Return the [x, y] coordinate for the center point of the cell that contains the specified text.  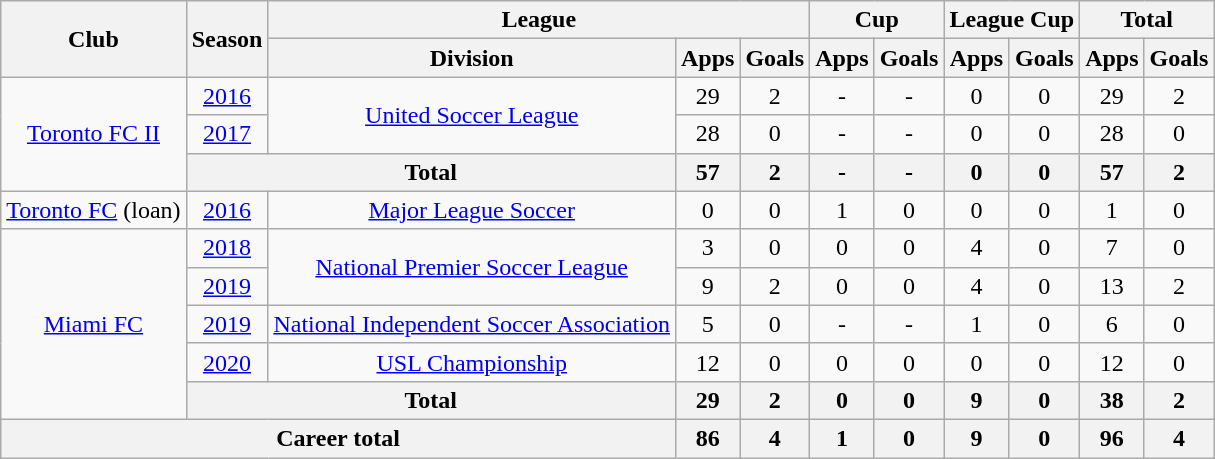
3 [707, 248]
6 [1112, 324]
Division [472, 58]
Cup [877, 20]
2017 [227, 134]
League Cup [1012, 20]
38 [1112, 400]
13 [1112, 286]
USL Championship [472, 362]
National Independent Soccer Association [472, 324]
Major League Soccer [472, 210]
2020 [227, 362]
United Soccer League [472, 115]
Club [94, 39]
7 [1112, 248]
Toronto FC (loan) [94, 210]
5 [707, 324]
86 [707, 438]
League [539, 20]
National Premier Soccer League [472, 267]
96 [1112, 438]
Toronto FC II [94, 134]
Season [227, 39]
2018 [227, 248]
Miami FC [94, 324]
Career total [338, 438]
